For the text-containing cell, return its midpoint in (x, y) coordinate format. 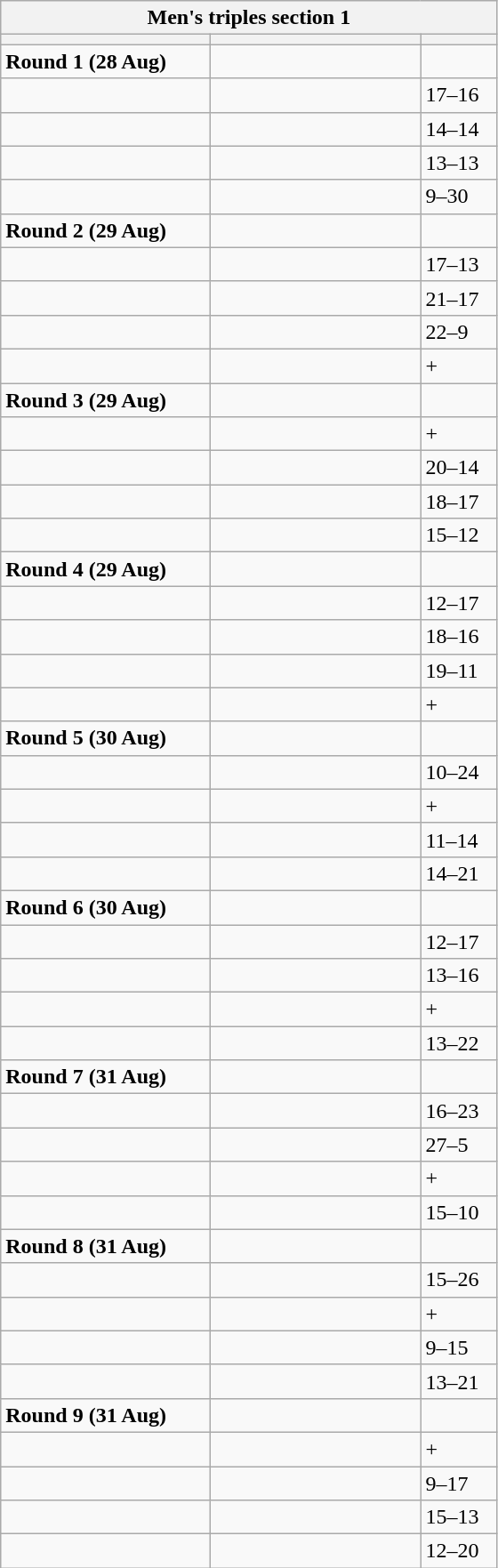
Round 7 (31 Aug) (106, 1077)
11–14 (459, 840)
18–16 (459, 637)
15–26 (459, 1280)
Men's triples section 1 (249, 18)
14–14 (459, 129)
9–17 (459, 1483)
22–9 (459, 332)
Round 8 (31 Aug) (106, 1246)
9–30 (459, 197)
16–23 (459, 1111)
Round 9 (31 Aug) (106, 1415)
15–10 (459, 1212)
12–20 (459, 1551)
13–13 (459, 163)
27–5 (459, 1145)
15–13 (459, 1517)
17–13 (459, 264)
13–21 (459, 1381)
Round 3 (29 Aug) (106, 399)
Round 5 (30 Aug) (106, 738)
Round 6 (30 Aug) (106, 907)
13–22 (459, 1043)
18–17 (459, 502)
9–15 (459, 1347)
Round 4 (29 Aug) (106, 569)
21–17 (459, 298)
13–16 (459, 976)
20–14 (459, 468)
10–24 (459, 772)
Round 2 (29 Aug) (106, 230)
Round 1 (28 Aug) (106, 61)
19–11 (459, 671)
15–12 (459, 535)
14–21 (459, 873)
17–16 (459, 95)
